Search for the cell housing the specified text and yield its [x, y] center coordinate. 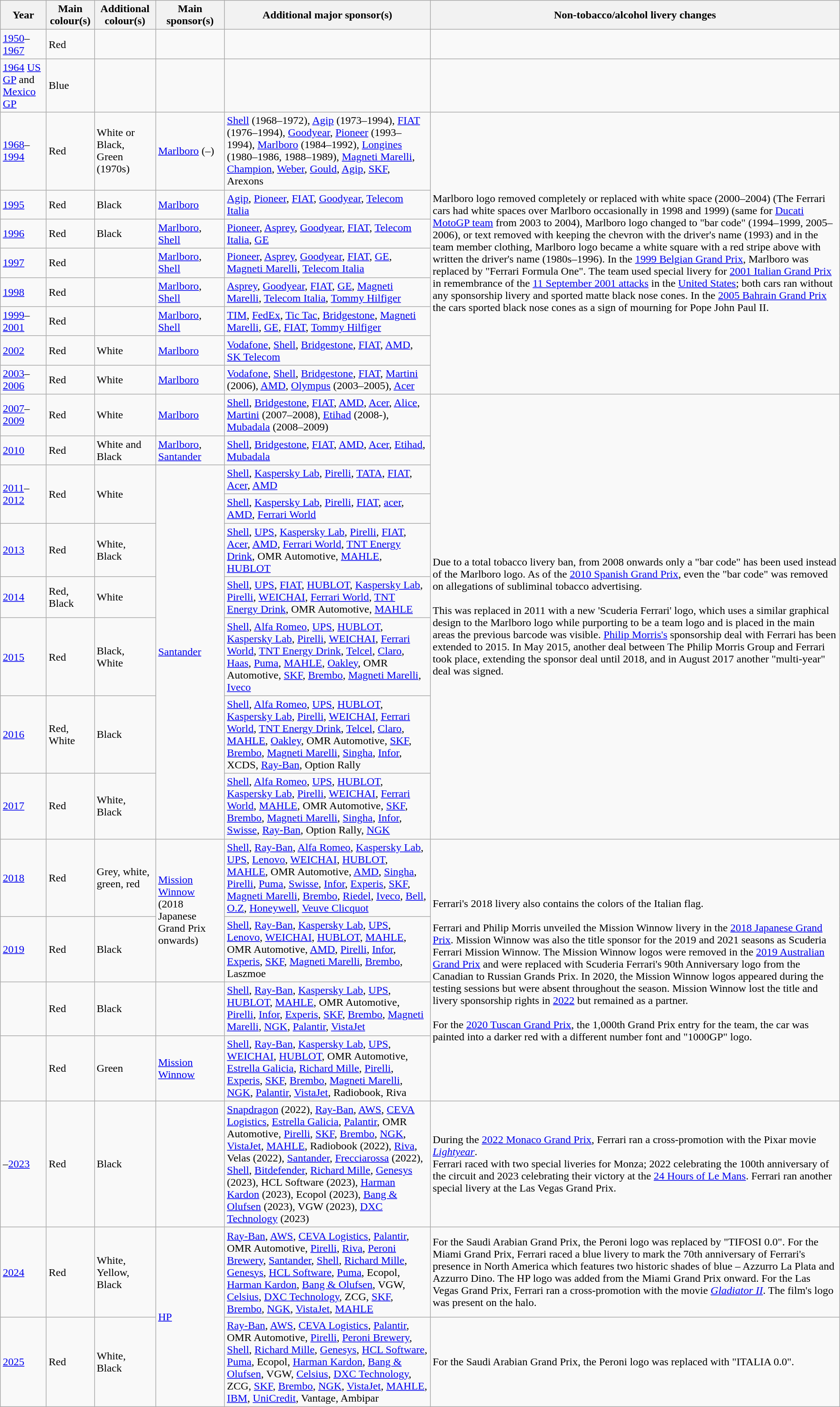
1998 [23, 292]
Shell, UPS, Kaspersky Lab, Pirelli, FIAT, Acer, AMD, Ferrari World, TNT Energy Drink, OMR Automotive, MAHLE, HUBLOT [328, 550]
Additional major sponsor(s) [328, 15]
1999–2001 [23, 321]
1997 [23, 263]
Pioneer, Asprey, Goodyear, FIAT, Telecom Italia, GE [328, 233]
Year [23, 15]
Shell, Kaspersky Lab, Pirelli, FIAT, acer, AMD, Ferrari World [328, 509]
2011–2012 [23, 494]
Black, White [125, 657]
TIM, FedEx, Tic Tac, Bridgestone, Magneti Marelli, GE, FIAT, Tommy Hilfiger [328, 321]
2007–2009 [23, 415]
Vodafone, Shell, Bridgestone, FIAT, AMD, SK Telecom [328, 350]
1964 US GP and Mexico GP [23, 85]
Blue [70, 85]
1950–1967 [23, 44]
2016 [23, 734]
Grey, white, green, red [125, 878]
Additional colour(s) [125, 15]
Asprey, Goodyear, FIAT, GE, Magneti Marelli, Telecom Italia, Tommy Hilfiger [328, 292]
2010 [23, 450]
Mission Winnow (2018 Japanese Grand Prix onwards) [190, 910]
Shell, Kaspersky Lab, Pirelli, TATA, FIAT, Acer, AMD [328, 479]
2018 [23, 878]
For the Saudi Arabian Grand Prix, the Peroni logo was replaced with "ITALIA 0.0". [635, 1362]
Pioneer, Asprey, Goodyear, FIAT, GE, Magneti Marelli, Telecom Italia [328, 263]
Santander [190, 652]
Vodafone, Shell, Bridgestone, FIAT, Martini (2006), AMD, Olympus (2003–2005), Acer [328, 380]
–2023 [23, 1164]
Non-tobacco/alcohol livery changes [635, 15]
2003–2006 [23, 380]
Mission Winnow [190, 1068]
White and Black [125, 450]
2014 [23, 597]
Marlboro, Santander [190, 450]
Shell, UPS, FIAT, HUBLOT, Kaspersky Lab, Pirelli, WEICHAI, Ferrari World, TNT Energy Drink, OMR Automotive, MAHLE [328, 597]
2017 [23, 806]
Marlboro (–) [190, 151]
1996 [23, 233]
Green [125, 1068]
HP [190, 1317]
1968– 1994 [23, 151]
2015 [23, 657]
Agip, Pioneer, FIAT, Goodyear, Telecom Italia [328, 205]
2013 [23, 550]
White, Yellow, Black [125, 1272]
2025 [23, 1362]
Red, White [70, 734]
White or Black, Green (1970s) [125, 151]
2002 [23, 350]
Main colour(s) [70, 15]
2024 [23, 1272]
Shell, Ray-Ban, Kaspersky Lab, UPS, HUBLOT, MAHLE, OMR Automotive, Pirelli, Infor, Experis, SKF, Brembo, Magneti Marelli, NGK, Palantir, VistaJet [328, 1009]
2019 [23, 949]
Shell, Bridgestone, FIAT, AMD, Acer, Etihad, Mubadala [328, 450]
Shell, Bridgestone, FIAT, AMD, Acer, Alice, Martini (2007–2008), Etihad (2008-), Mubadala (2008–2009) [328, 415]
Red, Black [70, 597]
Main sponsor(s) [190, 15]
1995 [23, 205]
